Detect which cell encompasses the target text, then output its (X, Y) center coordinate. 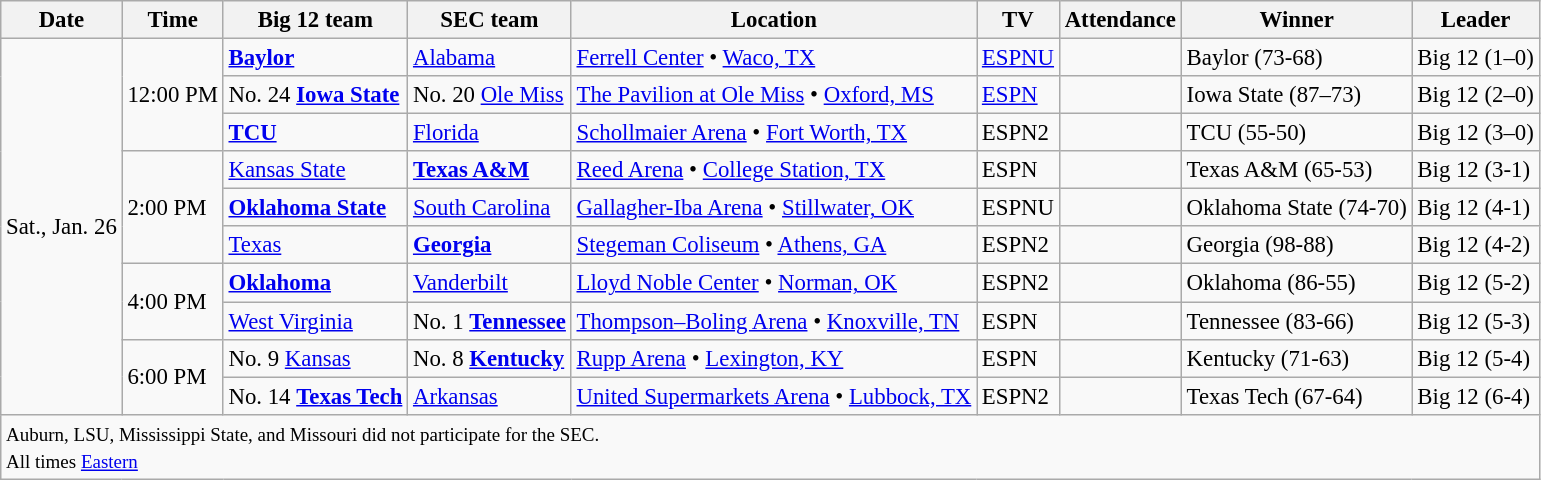
Big 12 (5-3) (1476, 321)
Big 12 (1–0) (1476, 58)
Big 12 (3-1) (1476, 170)
Kentucky (71-63) (1296, 358)
Texas A&M (65-53) (1296, 170)
No. 14 Texas Tech (315, 396)
Auburn, LSU, Mississippi State, and Missouri did not participate for the SEC.All times Eastern (770, 446)
Oklahoma (86-55) (1296, 283)
Oklahoma (315, 283)
Schollmaier Arena • Fort Worth, TX (774, 133)
SEC team (490, 20)
Big 12 (6-4) (1476, 396)
Alabama (490, 58)
South Carolina (490, 208)
Georgia (98-88) (1296, 245)
Stegeman Coliseum • Athens, GA (774, 245)
TV (1018, 20)
6:00 PM (172, 376)
The Pavilion at Ole Miss • Oxford, MS (774, 95)
No. 20 Ole Miss (490, 95)
Vanderbilt (490, 283)
Texas (315, 245)
Rupp Arena • Lexington, KY (774, 358)
Big 12 (5-2) (1476, 283)
No. 1 Tennessee (490, 321)
No. 9 Kansas (315, 358)
Big 12 team (315, 20)
Big 12 (4-1) (1476, 208)
12:00 PM (172, 96)
Big 12 (4-2) (1476, 245)
Oklahoma State (74-70) (1296, 208)
Baylor (315, 58)
Texas Tech (67-64) (1296, 396)
TCU (315, 133)
Gallagher-Iba Arena • Stillwater, OK (774, 208)
Iowa State (87–73) (1296, 95)
2:00 PM (172, 208)
Sat., Jan. 26 (62, 227)
West Virginia (315, 321)
Winner (1296, 20)
Attendance (1120, 20)
Georgia (490, 245)
Baylor (73-68) (1296, 58)
Big 12 (5-4) (1476, 358)
Leader (1476, 20)
Lloyd Noble Center • Norman, OK (774, 283)
No. 8 Kentucky (490, 358)
United Supermarkets Arena • Lubbock, TX (774, 396)
Arkansas (490, 396)
Big 12 (3–0) (1476, 133)
Oklahoma State (315, 208)
Florida (490, 133)
Kansas State (315, 170)
Texas A&M (490, 170)
TCU (55-50) (1296, 133)
Location (774, 20)
Time (172, 20)
Thompson–Boling Arena • Knoxville, TN (774, 321)
Tennessee (83-66) (1296, 321)
4:00 PM (172, 302)
Big 12 (2–0) (1476, 95)
Ferrell Center • Waco, TX (774, 58)
Date (62, 20)
No. 24 Iowa State (315, 95)
Reed Arena • College Station, TX (774, 170)
